Return the [X, Y] coordinate for the center point of the cell that contains the specified text.  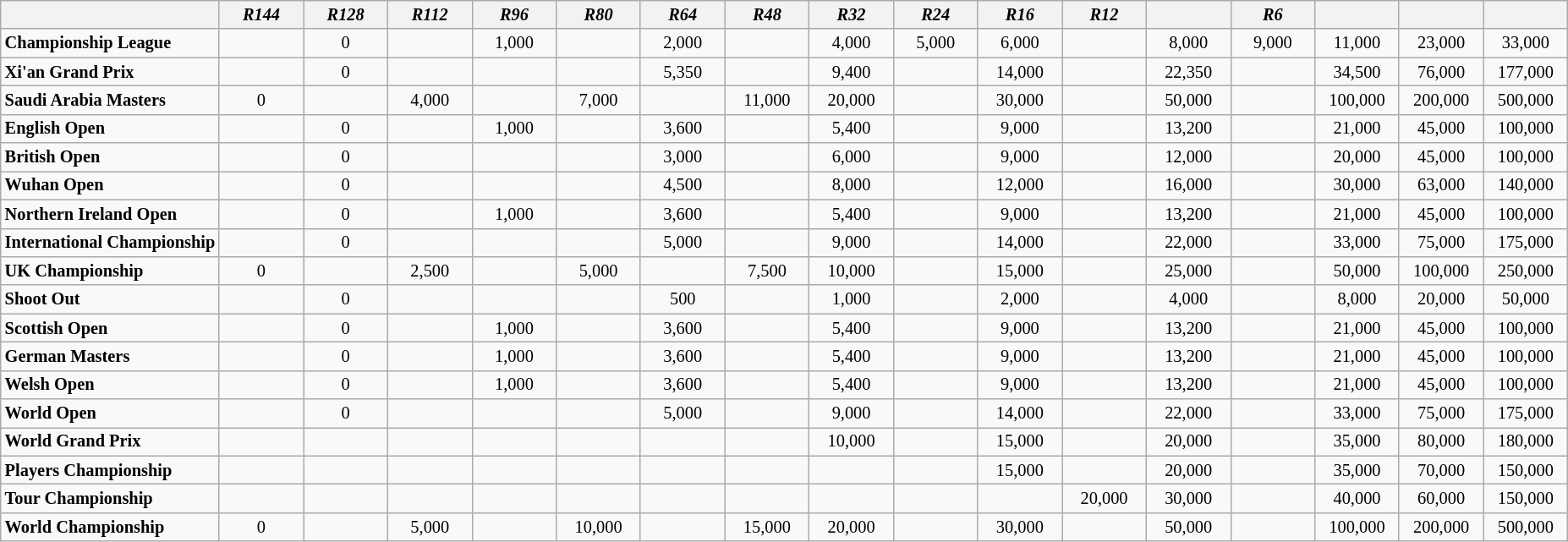
World Open [110, 413]
250,000 [1526, 271]
63,000 [1441, 185]
40,000 [1357, 498]
German Masters [110, 356]
9,400 [852, 72]
25,000 [1188, 271]
7,000 [599, 100]
Saudi Arabia Masters [110, 100]
UK Championship [110, 271]
R128 [346, 14]
Welsh Open [110, 385]
R24 [935, 14]
2,500 [430, 271]
R112 [430, 14]
76,000 [1441, 72]
34,500 [1357, 72]
16,000 [1188, 185]
Northern Ireland Open [110, 214]
Players Championship [110, 470]
177,000 [1526, 72]
70,000 [1441, 470]
R16 [1020, 14]
R32 [852, 14]
Championship League [110, 43]
R64 [683, 14]
British Open [110, 157]
60,000 [1441, 498]
R6 [1273, 14]
R144 [261, 14]
5,350 [683, 72]
4,500 [683, 185]
R12 [1105, 14]
Xi'an Grand Prix [110, 72]
World Grand Prix [110, 441]
500 [683, 299]
International Championship [110, 243]
7,500 [767, 271]
180,000 [1526, 441]
R96 [514, 14]
World Championship [110, 527]
22,350 [1188, 72]
80,000 [1441, 441]
English Open [110, 129]
Scottish Open [110, 328]
R80 [599, 14]
Shoot Out [110, 299]
23,000 [1441, 43]
3,000 [683, 157]
Wuhan Open [110, 185]
R48 [767, 14]
140,000 [1526, 185]
Tour Championship [110, 498]
